Find where the given text appears and provide that cell's center as [X, Y] coordinate. 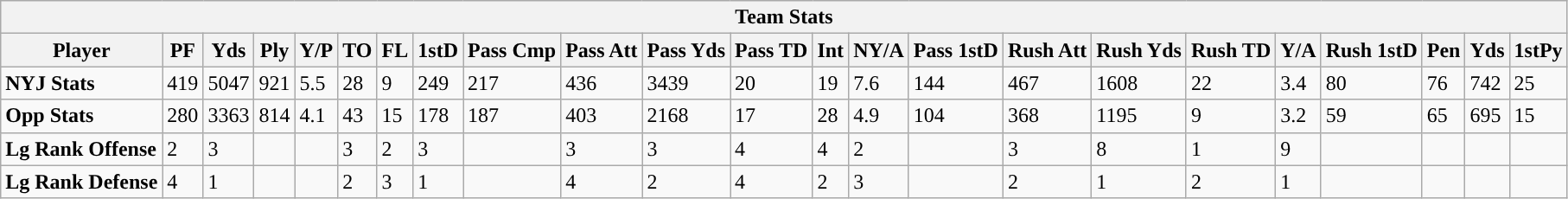
TO [358, 50]
5.5 [316, 83]
403 [602, 116]
Rush 1stD [1371, 50]
217 [512, 83]
Player [81, 50]
Pass Att [602, 50]
20 [771, 83]
3.4 [1298, 83]
2168 [686, 116]
Pass Yds [686, 50]
187 [512, 116]
368 [1047, 116]
178 [438, 116]
Team Stats [784, 17]
Lg Rank Defense [81, 182]
NYJ Stats [81, 83]
742 [1487, 83]
695 [1487, 116]
Pen [1444, 50]
Pass TD [771, 50]
80 [1371, 83]
65 [1444, 116]
419 [183, 83]
76 [1444, 83]
Y/A [1298, 50]
467 [1047, 83]
NY/A [879, 50]
Int [831, 50]
4.9 [879, 116]
814 [275, 116]
Opp Stats [81, 116]
4.1 [316, 116]
Pass 1stD [956, 50]
1195 [1139, 116]
3363 [228, 116]
17 [771, 116]
1stD [438, 50]
3439 [686, 83]
Lg Rank Offense [81, 149]
921 [275, 83]
Rush Yds [1139, 50]
59 [1371, 116]
1stPy [1539, 50]
280 [183, 116]
Pass Cmp [512, 50]
Ply [275, 50]
5047 [228, 83]
FL [395, 50]
PF [183, 50]
43 [358, 116]
104 [956, 116]
22 [1231, 83]
25 [1539, 83]
249 [438, 83]
436 [602, 83]
8 [1139, 149]
Rush Att [1047, 50]
7.6 [879, 83]
3.2 [1298, 116]
1608 [1139, 83]
144 [956, 83]
19 [831, 83]
Rush TD [1231, 50]
Y/P [316, 50]
